Return the [x, y] coordinate for the center point of the cell that contains the specified text.  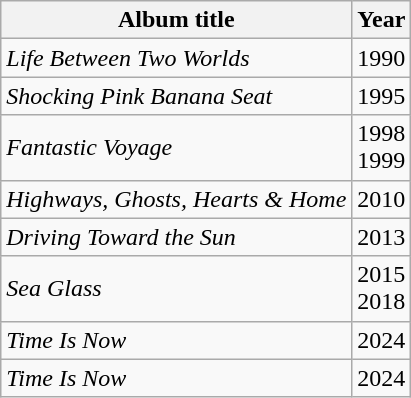
Highways, Ghosts, Hearts & Home [176, 199]
Driving Toward the Sun [176, 237]
Fantastic Voyage [176, 148]
Sea Glass [176, 288]
Year [382, 20]
2010 [382, 199]
1995 [382, 96]
1990 [382, 58]
Life Between Two Worlds [176, 58]
1998 1999 [382, 148]
Shocking Pink Banana Seat [176, 96]
Album title [176, 20]
20152018 [382, 288]
2013 [382, 237]
